Provide the [X, Y] coordinate of the cell's center where the given text is located.  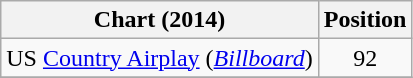
US Country Airplay (Billboard) [160, 58]
92 [365, 58]
Chart (2014) [160, 20]
Position [365, 20]
